For the text-containing cell, return its midpoint in (X, Y) coordinate format. 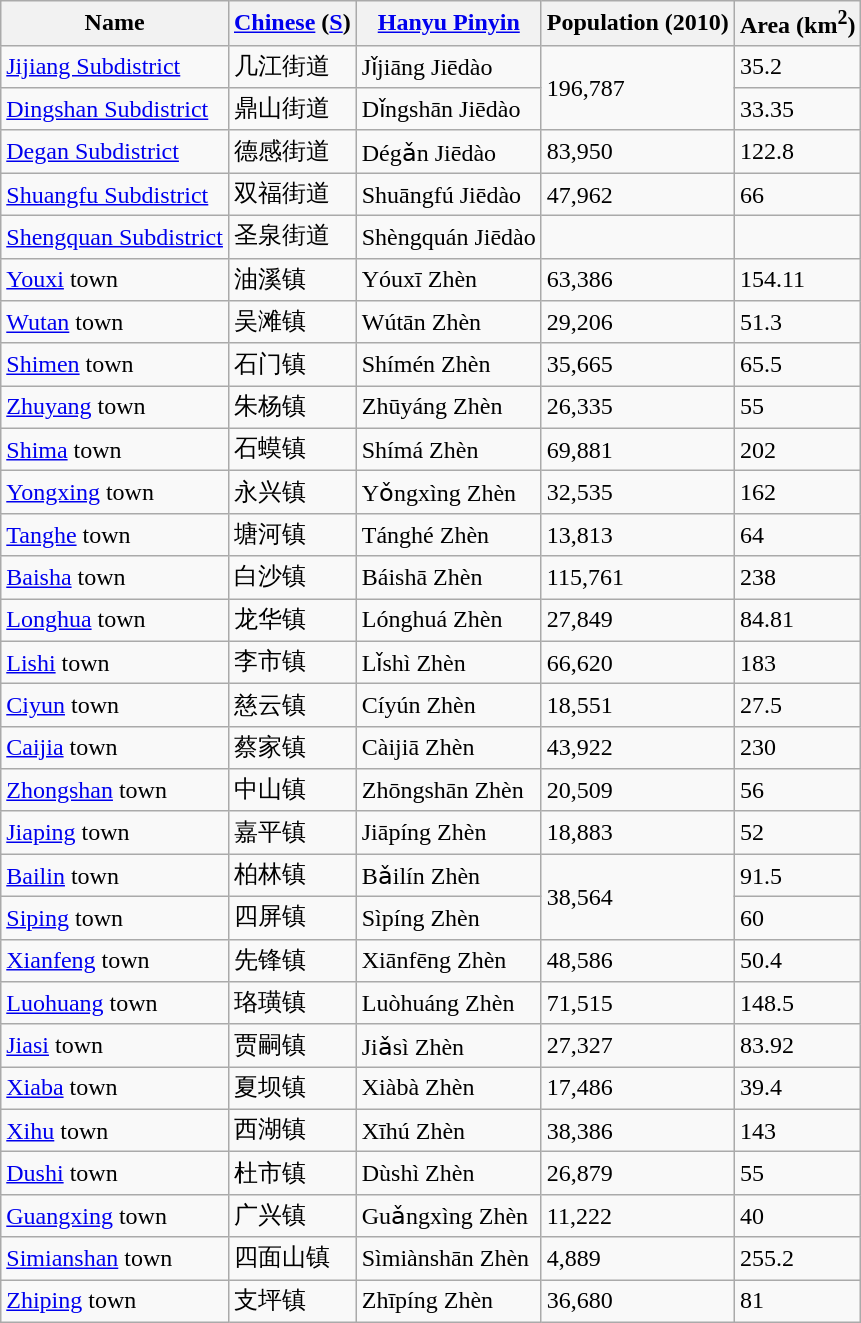
先锋镇 (292, 960)
32,535 (638, 492)
吴滩镇 (292, 322)
Chinese (S) (292, 24)
Shèngquán Jiēdào (448, 238)
慈云镇 (292, 706)
永兴镇 (292, 492)
Xīhú Zhèn (448, 1130)
Zhīpíng Zhèn (448, 1302)
26,335 (638, 408)
83,950 (638, 152)
33.35 (798, 110)
Siping town (115, 918)
36,680 (638, 1302)
20,509 (638, 790)
4,889 (638, 1258)
李市镇 (292, 662)
Xihu town (115, 1130)
Name (115, 24)
Lónghuá Zhèn (448, 620)
91.5 (798, 876)
油溪镇 (292, 280)
47,962 (638, 194)
35.2 (798, 66)
17,486 (638, 1088)
Shengquan Subdistrict (115, 238)
Bǎilín Zhèn (448, 876)
Sìmiànshān Zhèn (448, 1258)
朱杨镇 (292, 408)
51.3 (798, 322)
Simianshan town (115, 1258)
Shuāngfú Jiēdào (448, 194)
Ciyun town (115, 706)
Bailin town (115, 876)
154.11 (798, 280)
Degan Subdistrict (115, 152)
Jijiang Subdistrict (115, 66)
Jiasi town (115, 1046)
43,922 (638, 748)
贾嗣镇 (292, 1046)
Càijiā Zhèn (448, 748)
Xianfeng town (115, 960)
Jǐjiāng Jiēdào (448, 66)
40 (798, 1216)
83.92 (798, 1046)
珞璜镇 (292, 1004)
塘河镇 (292, 534)
50.4 (798, 960)
Zhūyáng Zhèn (448, 408)
115,761 (638, 578)
Sìpíng Zhèn (448, 918)
夏坝镇 (292, 1088)
230 (798, 748)
66,620 (638, 662)
18,883 (638, 832)
Luohuang town (115, 1004)
嘉平镇 (292, 832)
202 (798, 450)
27,327 (638, 1046)
Caijia town (115, 748)
白沙镇 (292, 578)
四面山镇 (292, 1258)
Zhōngshān Zhèn (448, 790)
Guǎngxìng Zhèn (448, 1216)
69,881 (638, 450)
238 (798, 578)
Tánghé Zhèn (448, 534)
Xiānfēng Zhèn (448, 960)
162 (798, 492)
Shima town (115, 450)
35,665 (638, 364)
Wútān Zhèn (448, 322)
66 (798, 194)
Shuangfu Subdistrict (115, 194)
Luòhuáng Zhèn (448, 1004)
龙华镇 (292, 620)
Dushi town (115, 1174)
26,879 (638, 1174)
18,551 (638, 706)
Dùshì Zhèn (448, 1174)
双福街道 (292, 194)
Dégǎn Jiēdào (448, 152)
Youxi town (115, 280)
27.5 (798, 706)
Shimen town (115, 364)
Yǒngxìng Zhèn (448, 492)
48,586 (638, 960)
Zhiping town (115, 1302)
Hanyu Pinyin (448, 24)
60 (798, 918)
Jiǎsì Zhèn (448, 1046)
Longhua town (115, 620)
圣泉街道 (292, 238)
84.81 (798, 620)
Population (2010) (638, 24)
56 (798, 790)
几江街道 (292, 66)
Xiaba town (115, 1088)
石门镇 (292, 364)
Yóuxī Zhèn (448, 280)
27,849 (638, 620)
143 (798, 1130)
38,564 (638, 896)
122.8 (798, 152)
四屏镇 (292, 918)
63,386 (638, 280)
29,206 (638, 322)
Lishi town (115, 662)
Baisha town (115, 578)
Area (km2) (798, 24)
52 (798, 832)
西湖镇 (292, 1130)
石蟆镇 (292, 450)
Wutan town (115, 322)
鼎山街道 (292, 110)
39.4 (798, 1088)
Dingshan Subdistrict (115, 110)
杜市镇 (292, 1174)
Zhongshan town (115, 790)
64 (798, 534)
Lǐshì Zhèn (448, 662)
183 (798, 662)
德感街道 (292, 152)
11,222 (638, 1216)
65.5 (798, 364)
Jiāpíng Zhèn (448, 832)
中山镇 (292, 790)
Shímén Zhèn (448, 364)
13,813 (638, 534)
Yongxing town (115, 492)
38,386 (638, 1130)
Guangxing town (115, 1216)
Shímá Zhèn (448, 450)
71,515 (638, 1004)
Xiàbà Zhèn (448, 1088)
广兴镇 (292, 1216)
Báishā Zhèn (448, 578)
Zhuyang town (115, 408)
Tanghe town (115, 534)
支坪镇 (292, 1302)
255.2 (798, 1258)
196,787 (638, 88)
蔡家镇 (292, 748)
Cíyún Zhèn (448, 706)
Jiaping town (115, 832)
81 (798, 1302)
Dǐngshān Jiēdào (448, 110)
柏林镇 (292, 876)
148.5 (798, 1004)
